Determine the [x, y] coordinate at the center of the cell enclosing the given text.  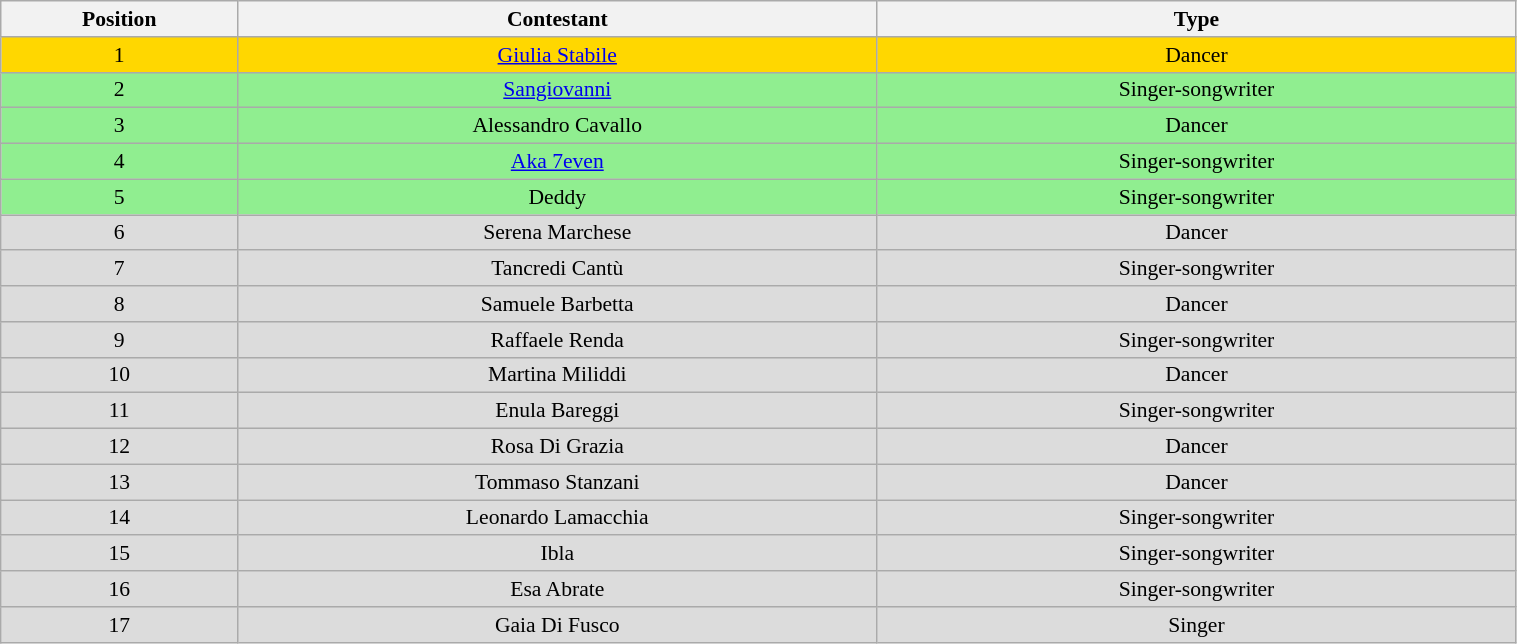
9 [120, 340]
5 [120, 197]
Gaia Di Fusco [558, 625]
Position [120, 19]
Rosa Di Grazia [558, 447]
Samuele Barbetta [558, 304]
Raffaele Renda [558, 340]
6 [120, 233]
Sangiovanni [558, 90]
10 [120, 375]
Singer [1196, 625]
Ibla [558, 554]
Alessandro Cavallo [558, 126]
Enula Bareggi [558, 411]
Esa Abrate [558, 589]
Giulia Stabile [558, 55]
15 [120, 554]
Tommaso Stanzani [558, 482]
2 [120, 90]
Contestant [558, 19]
14 [120, 518]
8 [120, 304]
Leonardo Lamacchia [558, 518]
Serena Marchese [558, 233]
Martina Miliddi [558, 375]
4 [120, 162]
16 [120, 589]
13 [120, 482]
Aka 7even [558, 162]
17 [120, 625]
3 [120, 126]
11 [120, 411]
Deddy [558, 197]
1 [120, 55]
12 [120, 447]
Tancredi Cantù [558, 269]
7 [120, 269]
Type [1196, 19]
